Determine the (X, Y) coordinate at the center of the cell enclosing the given text.  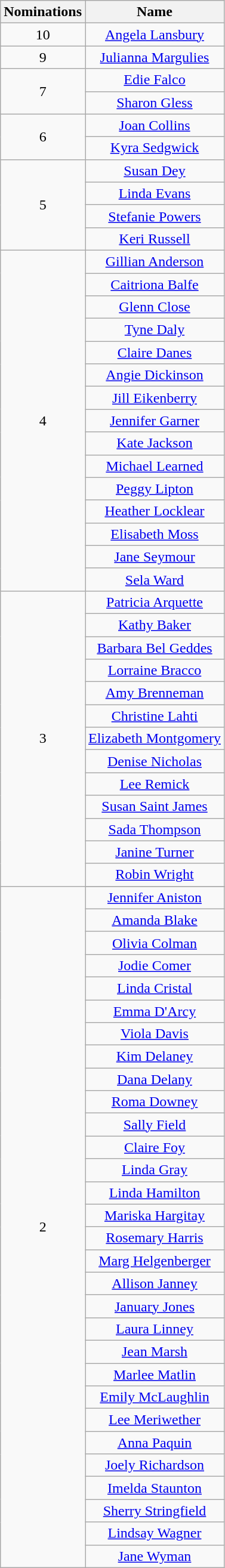
Barbara Bel Geddes (154, 647)
Linda Hamilton (154, 1193)
Edie Falco (154, 80)
Patricia Arquette (154, 602)
Sherry Stringfield (154, 1511)
Angela Lansbury (154, 35)
Heather Locklear (154, 511)
Marg Helgenberger (154, 1261)
Peggy Lipton (154, 489)
Emma D'Arcy (154, 1011)
6 (43, 137)
Keri Russell (154, 239)
Susan Saint James (154, 807)
Denise Nicholas (154, 761)
9 (43, 57)
Michael Learned (154, 466)
Sally Field (154, 1125)
Kim Delaney (154, 1057)
Tyne Daly (154, 330)
Janine Turner (154, 852)
Amanda Blake (154, 920)
Laura Linney (154, 1329)
Claire Foy (154, 1147)
Jill Eikenberry (154, 398)
Linda Cristal (154, 988)
Jennifer Aniston (154, 897)
7 (43, 91)
4 (43, 420)
Lindsay Wagner (154, 1533)
Susan Dey (154, 171)
Lee Remick (154, 784)
Anna Paquin (154, 1443)
Joely Richardson (154, 1465)
Sela Ward (154, 579)
Angie Dickinson (154, 375)
Marlee Matlin (154, 1374)
Allison Janney (154, 1283)
Sada Thompson (154, 829)
Rosemary Harris (154, 1238)
Jennifer Garner (154, 421)
Kate Jackson (154, 443)
Caitriona Balfe (154, 285)
3 (43, 739)
Amy Brenneman (154, 693)
Christine Lahti (154, 716)
Kyra Sedgwick (154, 148)
Jodie Comer (154, 965)
Kathy Baker (154, 625)
Linda Evans (154, 193)
Jane Seymour (154, 557)
5 (43, 205)
Nominations (43, 12)
Sharon Gless (154, 103)
Julianna Margulies (154, 57)
Robin Wright (154, 875)
January Jones (154, 1306)
Joan Collins (154, 125)
Lorraine Bracco (154, 671)
Name (154, 12)
Dana Delany (154, 1079)
Glenn Close (154, 307)
Claire Danes (154, 353)
Olivia Colman (154, 943)
Stefanie Powers (154, 216)
Elizabeth Montgomery (154, 739)
Gillian Anderson (154, 261)
Jane Wyman (154, 1556)
Emily McLaughlin (154, 1397)
Linda Gray (154, 1170)
Mariska Hargitay (154, 1215)
Roma Downey (154, 1102)
2 (43, 1227)
Elisabeth Moss (154, 534)
Lee Meriwether (154, 1420)
Jean Marsh (154, 1351)
10 (43, 35)
Imelda Staunton (154, 1488)
Viola Davis (154, 1034)
